Locate the cell with the specified text and output its [x, y] center coordinate. 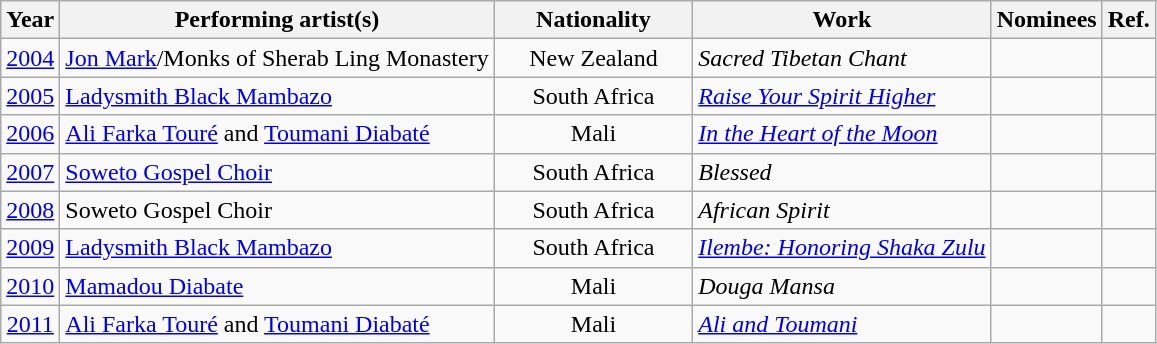
In the Heart of the Moon [842, 134]
2008 [30, 210]
2010 [30, 286]
2005 [30, 96]
Sacred Tibetan Chant [842, 58]
Year [30, 20]
Nominees [1046, 20]
Blessed [842, 172]
African Spirit [842, 210]
2009 [30, 248]
2011 [30, 324]
2006 [30, 134]
Ali and Toumani [842, 324]
New Zealand [594, 58]
Raise Your Spirit Higher [842, 96]
Ref. [1128, 20]
Ilembe: Honoring Shaka Zulu [842, 248]
Jon Mark/Monks of Sherab Ling Monastery [277, 58]
Nationality [594, 20]
Performing artist(s) [277, 20]
2007 [30, 172]
Mamadou Diabate [277, 286]
Work [842, 20]
Douga Mansa [842, 286]
2004 [30, 58]
